Find where the given text appears and provide that cell's center as [X, Y] coordinate. 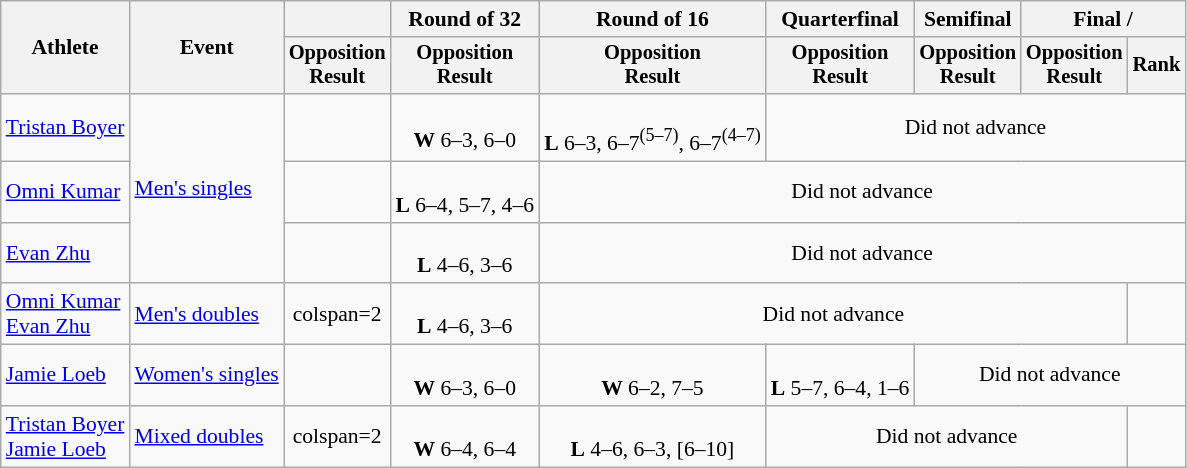
Tristan BoyerJamie Loeb [66, 436]
Jamie Loeb [66, 376]
Evan Zhu [66, 252]
Round of 16 [652, 19]
Tristan Boyer [66, 128]
L 4–6, 6–3, [6–10] [652, 436]
Omni Kumar [66, 192]
Mixed doubles [206, 436]
Omni KumarEvan Zhu [66, 314]
L 5–7, 6–4, 1–6 [840, 376]
L 6–3, 6–7(5–7), 6–7(4–7) [652, 128]
Athlete [66, 48]
W 6–2, 7–5 [652, 376]
Quarterfinal [840, 19]
W 6–4, 6–4 [464, 436]
Semifinal [968, 19]
Women's singles [206, 376]
L 6–4, 5–7, 4–6 [464, 192]
Round of 32 [464, 19]
Men's singles [206, 188]
Men's doubles [206, 314]
Rank [1157, 66]
Final / [1103, 19]
Event [206, 48]
